Provide the [X, Y] coordinate of the cell's center where the given text is located.  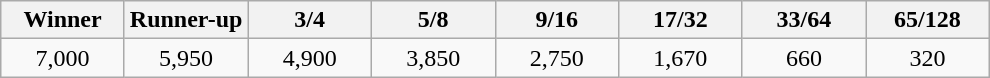
Winner [63, 20]
4,900 [310, 58]
Runner-up [186, 20]
33/64 [804, 20]
3/4 [310, 20]
320 [928, 58]
7,000 [63, 58]
5,950 [186, 58]
17/32 [681, 20]
5/8 [433, 20]
2,750 [557, 58]
660 [804, 58]
3,850 [433, 58]
9/16 [557, 20]
1,670 [681, 58]
65/128 [928, 20]
